Capture the cell that displays the provided text and extract its (x, y) central coordinate. 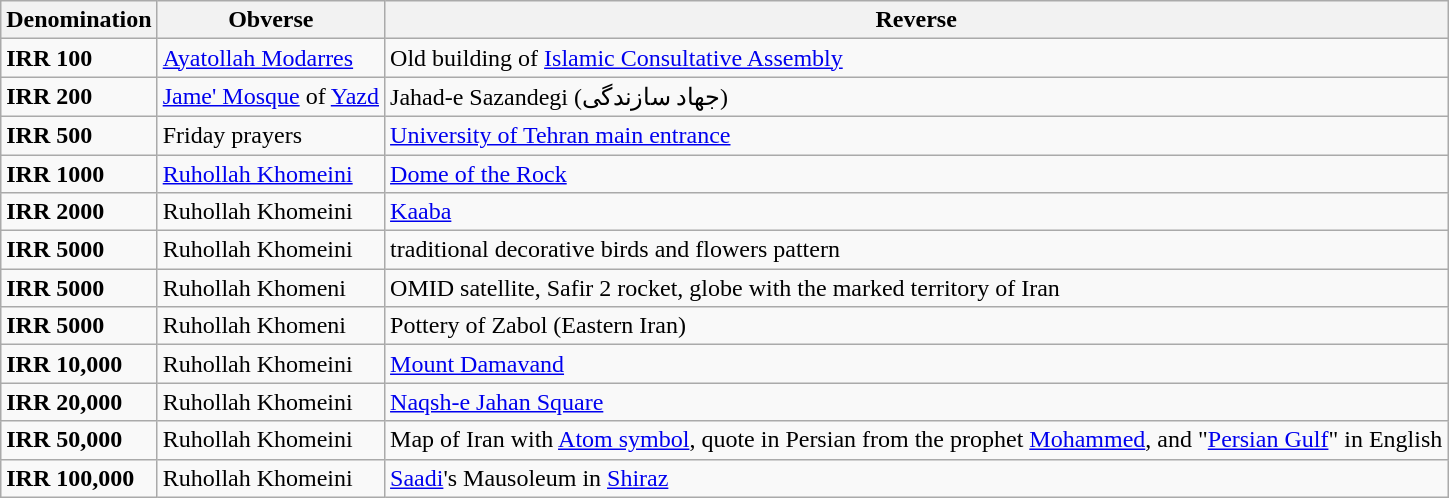
Naqsh-e Jahan Square (916, 402)
Reverse (916, 20)
OMID satellite, Safir 2 rocket, globe with the marked territory of Iran (916, 288)
Friday prayers (270, 135)
Ayatollah Modarres (270, 58)
IRR 100,000 (79, 478)
Mount Damavand (916, 364)
IRR 10,000 (79, 364)
Jahad-e Sazandegi (جهاد سازندگی) (916, 97)
IRR 500 (79, 135)
IRR 1000 (79, 173)
Denomination (79, 20)
traditional decorative birds and flowers pattern (916, 250)
Saadi's Mausoleum in Shiraz (916, 478)
Kaaba (916, 212)
IRR 100 (79, 58)
IRR 200 (79, 97)
IRR 2000 (79, 212)
Map of Iran with Atom symbol, quote in Persian from the prophet Mohammed, and "Persian Gulf" in English (916, 440)
IRR 20,000 (79, 402)
Obverse (270, 20)
Dome of the Rock (916, 173)
Jame' Mosque of Yazd (270, 97)
Old building of Islamic Consultative Assembly (916, 58)
IRR 50,000 (79, 440)
University of Tehran main entrance (916, 135)
Pottery of Zabol (Eastern Iran) (916, 326)
